Return [x, y] of the center of cell containing provided text 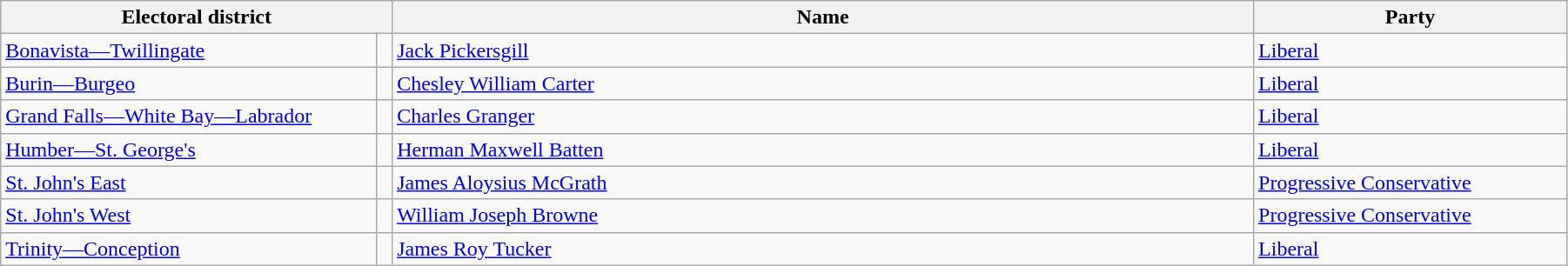
Humber—St. George's [189, 150]
Burin—Burgeo [189, 83]
Party [1411, 17]
Jack Pickersgill [823, 50]
Herman Maxwell Batten [823, 150]
William Joseph Browne [823, 216]
James Roy Tucker [823, 249]
Charles Granger [823, 116]
Bonavista—Twillingate [189, 50]
St. John's West [189, 216]
Grand Falls—White Bay—Labrador [189, 116]
Trinity—Conception [189, 249]
James Aloysius McGrath [823, 183]
Chesley William Carter [823, 83]
St. John's East [189, 183]
Electoral district [197, 17]
Name [823, 17]
